Output the (x, y) coordinate of the center of the cell containing the given text.  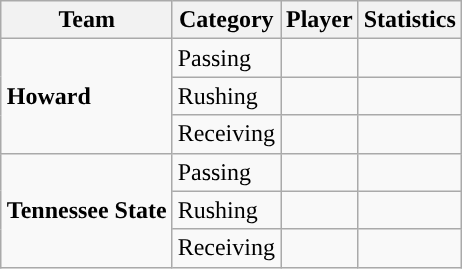
Player (319, 20)
Statistics (410, 20)
Howard (86, 96)
Team (86, 20)
Tennessee State (86, 210)
Category (226, 20)
